Return the (X, Y) coordinate for the center point of the cell that contains the specified text.  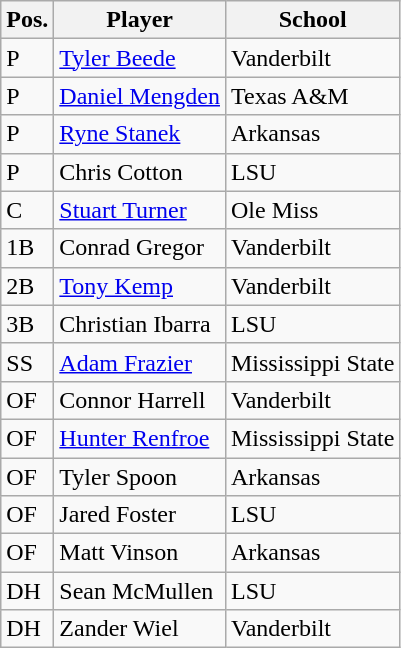
Matt Vinson (140, 553)
Tyler Beede (140, 58)
Stuart Turner (140, 210)
Texas A&M (312, 96)
Daniel Mengden (140, 96)
Christian Ibarra (140, 324)
2B (28, 286)
Jared Foster (140, 515)
Zander Wiel (140, 629)
Ole Miss (312, 210)
Hunter Renfroe (140, 438)
Player (140, 20)
Sean McMullen (140, 591)
Adam Frazier (140, 362)
Tyler Spoon (140, 477)
Tony Kemp (140, 286)
1B (28, 248)
Pos. (28, 20)
Conrad Gregor (140, 248)
School (312, 20)
Chris Cotton (140, 172)
Ryne Stanek (140, 134)
Connor Harrell (140, 400)
3B (28, 324)
SS (28, 362)
C (28, 210)
